Find where the given text appears and provide that cell's center as [x, y] coordinate. 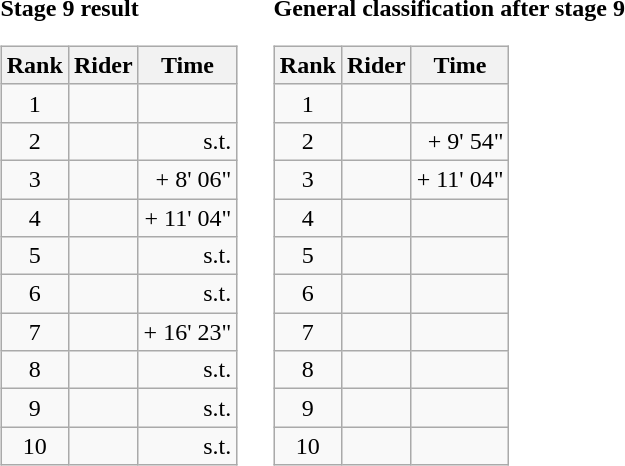
+ 8' 06" [188, 179]
+ 16' 23" [188, 332]
+ 9' 54" [460, 141]
